Pinpoint the cell where the given text exists, returning its (x, y) midpoint coordinate. 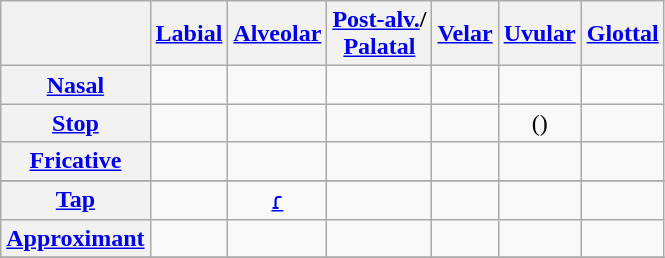
Post-alv./Palatal (380, 34)
ɾ (278, 200)
Labial (189, 34)
Velar (465, 34)
Alveolar (278, 34)
Fricative (76, 161)
Glottal (622, 34)
Uvular (540, 34)
Tap (76, 200)
Approximant (76, 239)
() (540, 123)
Stop (76, 123)
Nasal (76, 85)
